For the text-containing cell, return its midpoint in [x, y] coordinate format. 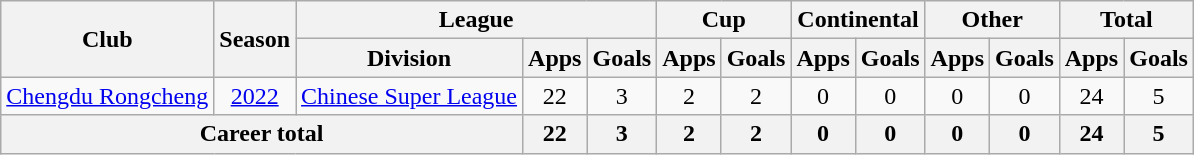
Cup [724, 20]
Other [992, 20]
Division [410, 58]
Total [1126, 20]
League [476, 20]
Season [255, 39]
Career total [262, 134]
Chengdu Rongcheng [108, 96]
2022 [255, 96]
Continental [858, 20]
Chinese Super League [410, 96]
Club [108, 39]
